From the cell containing the given text, extract its center point as [x, y] coordinate. 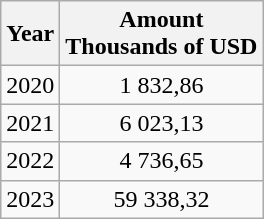
1 832,86 [162, 85]
Year [30, 34]
2023 [30, 199]
2021 [30, 123]
AmountThousands of USD [162, 34]
2022 [30, 161]
2020 [30, 85]
4 736,65 [162, 161]
6 023,13 [162, 123]
59 338,32 [162, 199]
